For the text-containing cell, return its midpoint in (x, y) coordinate format. 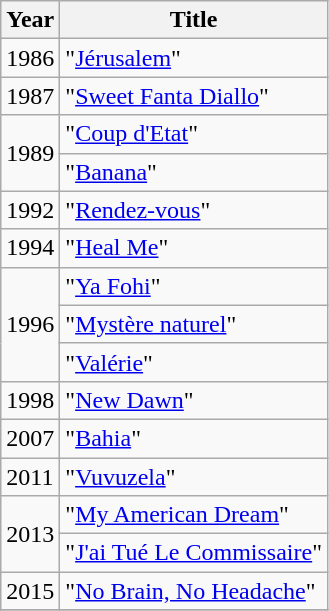
"Heal Me" (194, 248)
"Jérusalem" (194, 58)
1998 (30, 400)
"Vuvuzela" (194, 477)
1989 (30, 153)
"Rendez-vous" (194, 210)
"No Brain, No Headache" (194, 591)
"J'ai Tué Le Commissaire" (194, 553)
2015 (30, 591)
"New Dawn" (194, 400)
"Ya Fohi" (194, 286)
"My American Dream" (194, 515)
1994 (30, 248)
"Sweet Fanta Diallo" (194, 96)
1996 (30, 324)
"Coup d'Etat" (194, 134)
1992 (30, 210)
"Mystère naturel" (194, 324)
"Banana" (194, 172)
1987 (30, 96)
2013 (30, 534)
Title (194, 20)
2007 (30, 438)
"Valérie" (194, 362)
2011 (30, 477)
"Bahia" (194, 438)
Year (30, 20)
1986 (30, 58)
